Return the [x, y] coordinate for the center point of the cell that contains the specified text.  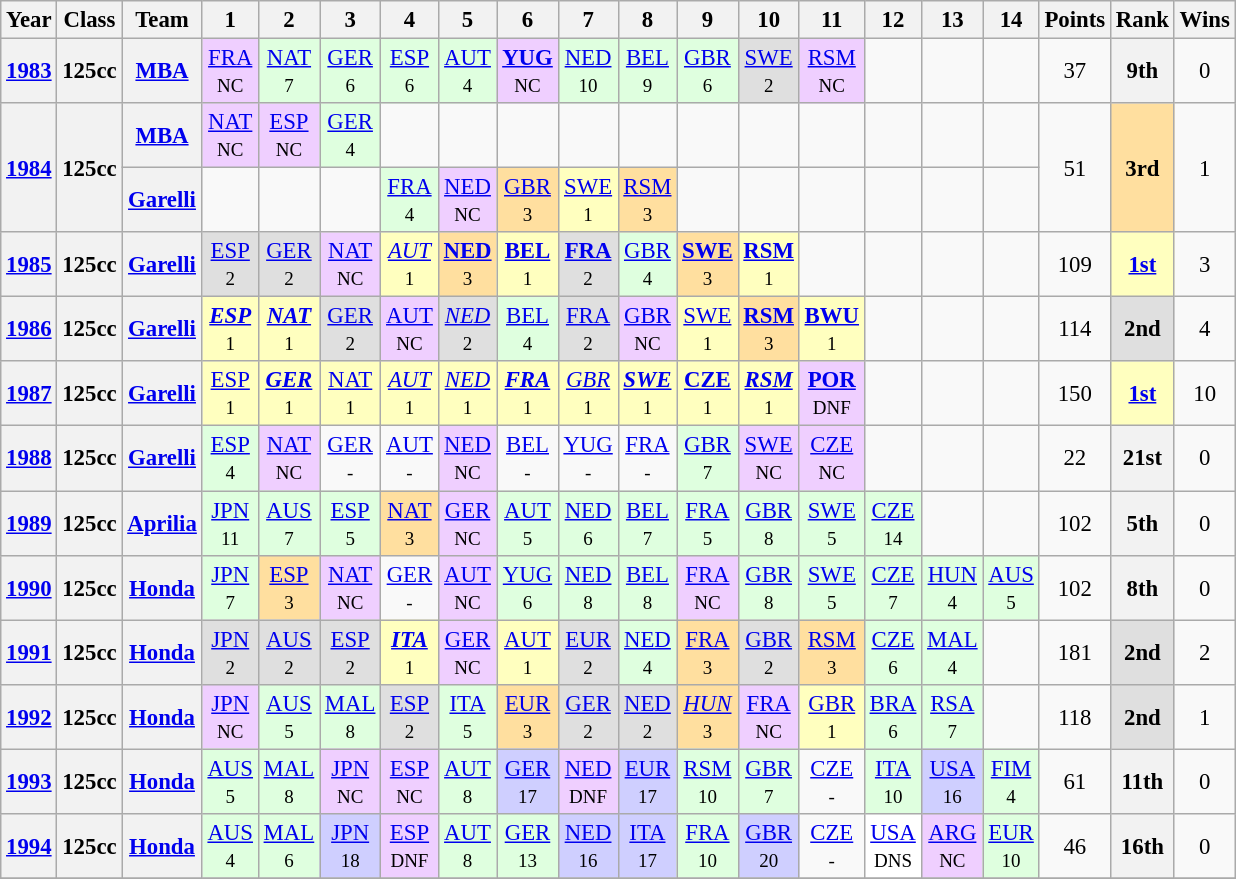
6 [528, 20]
1985 [29, 264]
BEL1 [528, 264]
ITA10 [892, 782]
GBR2 [768, 652]
CZE7 [892, 588]
ESPDNF [410, 846]
NED6 [588, 524]
JPN7 [230, 588]
51 [1074, 168]
Points [1074, 20]
1991 [29, 652]
EUR2 [588, 652]
MAL4 [952, 652]
Team [162, 20]
EUR17 [648, 782]
SWE3 [708, 264]
1983 [29, 72]
GER1 [288, 394]
AUT4 [468, 72]
Aprilia [162, 524]
9th [1142, 72]
YUGNC [528, 72]
GER13 [528, 846]
FRA5 [708, 524]
GER4 [350, 136]
11 [832, 20]
GBR3 [528, 200]
37 [1074, 72]
JPN2 [230, 652]
AUS7 [288, 524]
1993 [29, 782]
BEL7 [648, 524]
21st [1142, 458]
Year [29, 20]
RSMNC [832, 72]
CZE6 [892, 652]
11th [1142, 782]
GER17 [528, 782]
BEL9 [648, 72]
ITA17 [648, 846]
SWENC [768, 458]
114 [1074, 330]
150 [1074, 394]
ESP4 [230, 458]
BEL- [528, 458]
USA16 [952, 782]
1984 [29, 168]
1992 [29, 716]
CZE1 [708, 394]
JPN11 [230, 524]
Class [90, 20]
BEL8 [648, 588]
46 [1074, 846]
8th [1142, 588]
181 [1074, 652]
JPN18 [350, 846]
ESP3 [288, 588]
9 [708, 20]
ESP5 [350, 524]
NED10 [588, 72]
HUN4 [952, 588]
BRA6 [892, 716]
FRA3 [708, 652]
SWE2 [768, 72]
RSM10 [708, 782]
1987 [29, 394]
8 [648, 20]
YUG6 [528, 588]
MAL6 [288, 846]
NED3 [468, 264]
1988 [29, 458]
NAT7 [288, 72]
GBR4 [648, 264]
7 [588, 20]
109 [1074, 264]
PORDNF [832, 394]
118 [1074, 716]
FRA1 [528, 394]
GBRNC [648, 330]
12 [892, 20]
FRA10 [708, 846]
NED16 [588, 846]
Wins [1204, 20]
EUR10 [1011, 846]
AUT- [410, 458]
NED4 [648, 652]
AUS4 [230, 846]
1990 [29, 588]
22 [1074, 458]
5 [468, 20]
NEDDNF [588, 782]
1989 [29, 524]
1986 [29, 330]
CZENC [832, 458]
ITA5 [468, 716]
NED8 [588, 588]
NED1 [468, 394]
RSA7 [952, 716]
HUN3 [708, 716]
NAT3 [410, 524]
ITA1 [410, 652]
BWU1 [832, 330]
USADNS [892, 846]
YUG- [588, 458]
16th [1142, 846]
GBR6 [708, 72]
61 [1074, 782]
3rd [1142, 168]
CZE14 [892, 524]
EUR3 [528, 716]
FRA- [648, 458]
FIM4 [1011, 782]
13 [952, 20]
AUS2 [288, 652]
GBR20 [768, 846]
14 [1011, 20]
1994 [29, 846]
ARGNC [952, 846]
Rank [1142, 20]
FRA4 [410, 200]
AUT5 [528, 524]
ESP6 [410, 72]
5th [1142, 524]
BEL4 [528, 330]
GER6 [350, 72]
